Locate the cell with the specified text and output its (x, y) center coordinate. 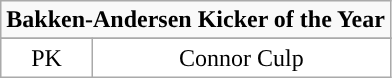
PK (47, 58)
Bakken-Andersen Kicker of the Year (196, 20)
Connor Culp (241, 58)
